Pinpoint the cell where the given text exists, returning its [x, y] midpoint coordinate. 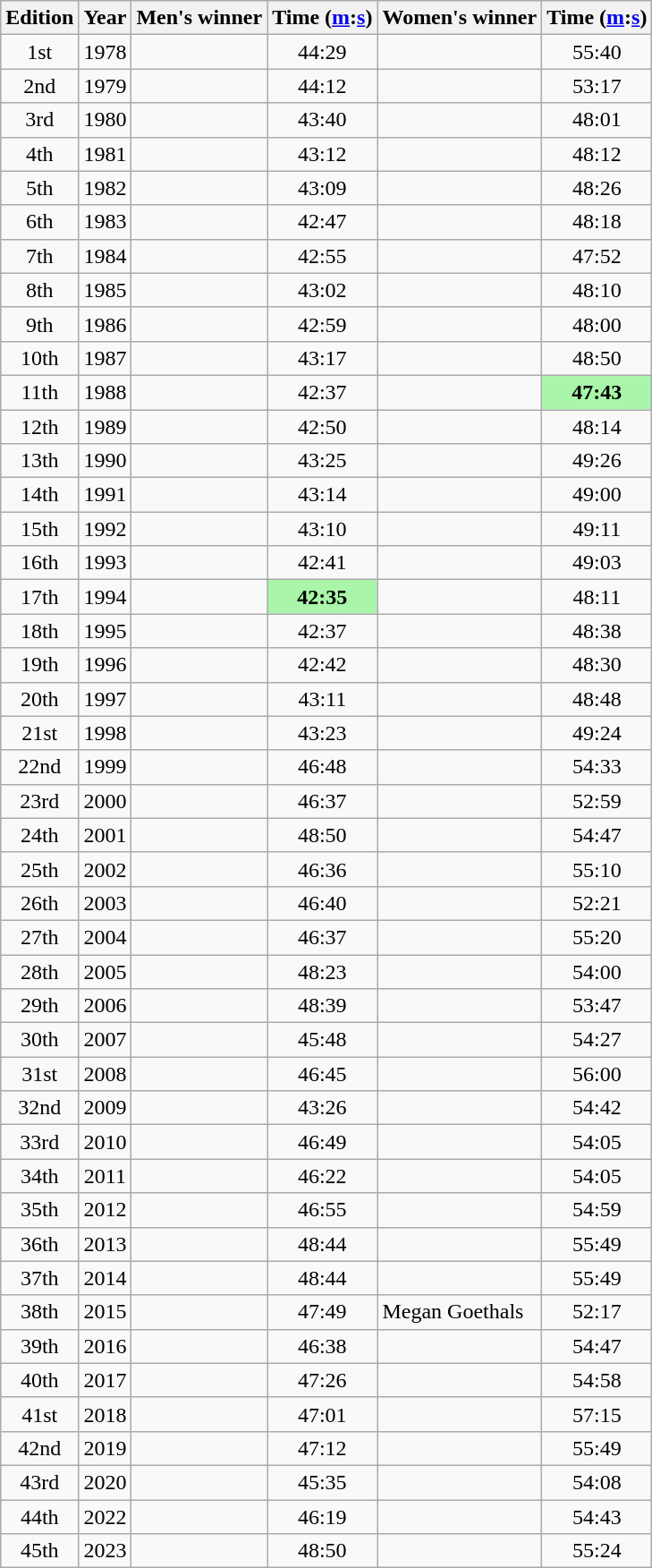
55:40 [597, 52]
2007 [106, 1040]
2017 [106, 1380]
2010 [106, 1142]
Megan Goethals [460, 1312]
1986 [106, 324]
48:18 [597, 222]
7th [39, 256]
2015 [106, 1312]
1980 [106, 120]
54:58 [597, 1380]
2012 [106, 1210]
43:14 [322, 495]
39th [39, 1346]
54:42 [597, 1108]
43:26 [322, 1108]
24th [39, 835]
54:08 [597, 1482]
47:01 [322, 1414]
11th [39, 392]
45:35 [322, 1482]
4th [39, 154]
3rd [39, 120]
1992 [106, 529]
2003 [106, 903]
13th [39, 461]
Edition [39, 18]
49:03 [597, 563]
10th [39, 358]
46:40 [322, 903]
44th [39, 1517]
1991 [106, 495]
49:00 [597, 495]
15th [39, 529]
20th [39, 699]
28th [39, 971]
2011 [106, 1176]
2013 [106, 1244]
26th [39, 903]
37th [39, 1278]
43:11 [322, 699]
2001 [106, 835]
32nd [39, 1108]
2002 [106, 869]
45th [39, 1551]
21st [39, 733]
54:27 [597, 1040]
9th [39, 324]
1981 [106, 154]
43:17 [322, 358]
14th [39, 495]
12th [39, 427]
2008 [106, 1074]
30th [39, 1040]
57:15 [597, 1414]
48:11 [597, 597]
48:39 [322, 1006]
48:01 [597, 120]
46:48 [322, 767]
46:22 [322, 1176]
8th [39, 290]
5th [39, 188]
53:47 [597, 1006]
1999 [106, 767]
46:55 [322, 1210]
1979 [106, 86]
27th [39, 937]
2006 [106, 1006]
48:00 [597, 324]
44:29 [322, 52]
45:48 [322, 1040]
54:59 [597, 1210]
2nd [39, 86]
1989 [106, 427]
43:23 [322, 733]
2016 [106, 1346]
42:55 [322, 256]
1st [39, 52]
55:24 [597, 1551]
34th [39, 1176]
49:26 [597, 461]
6th [39, 222]
47:26 [322, 1380]
2014 [106, 1278]
42:47 [322, 222]
2020 [106, 1482]
Women's winner [460, 18]
1984 [106, 256]
47:12 [322, 1448]
42:41 [322, 563]
1993 [106, 563]
1987 [106, 358]
54:00 [597, 971]
46:36 [322, 869]
25th [39, 869]
47:49 [322, 1312]
48:48 [597, 699]
1983 [106, 222]
48:23 [322, 971]
43rd [39, 1482]
47:52 [597, 256]
53:17 [597, 86]
49:11 [597, 529]
55:10 [597, 869]
1978 [106, 52]
2018 [106, 1414]
1997 [106, 699]
44:12 [322, 86]
1996 [106, 665]
54:33 [597, 767]
41st [39, 1414]
1990 [106, 461]
42:50 [322, 427]
1998 [106, 733]
46:49 [322, 1142]
48:38 [597, 631]
43:25 [322, 461]
2005 [106, 971]
2004 [106, 937]
48:26 [597, 188]
49:24 [597, 733]
19th [39, 665]
2023 [106, 1551]
17th [39, 597]
23rd [39, 801]
1982 [106, 188]
46:19 [322, 1517]
36th [39, 1244]
42:59 [322, 324]
Year [106, 18]
Men's winner [199, 18]
1995 [106, 631]
52:59 [597, 801]
2022 [106, 1517]
1994 [106, 597]
1985 [106, 290]
42nd [39, 1448]
42:35 [322, 597]
48:30 [597, 665]
48:10 [597, 290]
33rd [39, 1142]
43:02 [322, 290]
2019 [106, 1448]
46:45 [322, 1074]
16th [39, 563]
43:10 [322, 529]
35th [39, 1210]
18th [39, 631]
1988 [106, 392]
54:43 [597, 1517]
52:21 [597, 903]
40th [39, 1380]
47:43 [597, 392]
42:42 [322, 665]
31st [39, 1074]
55:20 [597, 937]
43:40 [322, 120]
43:12 [322, 154]
48:14 [597, 427]
48:12 [597, 154]
38th [39, 1312]
22nd [39, 767]
52:17 [597, 1312]
2000 [106, 801]
29th [39, 1006]
43:09 [322, 188]
2009 [106, 1108]
46:38 [322, 1346]
56:00 [597, 1074]
